From the cell containing the given text, extract its center point as (x, y) coordinate. 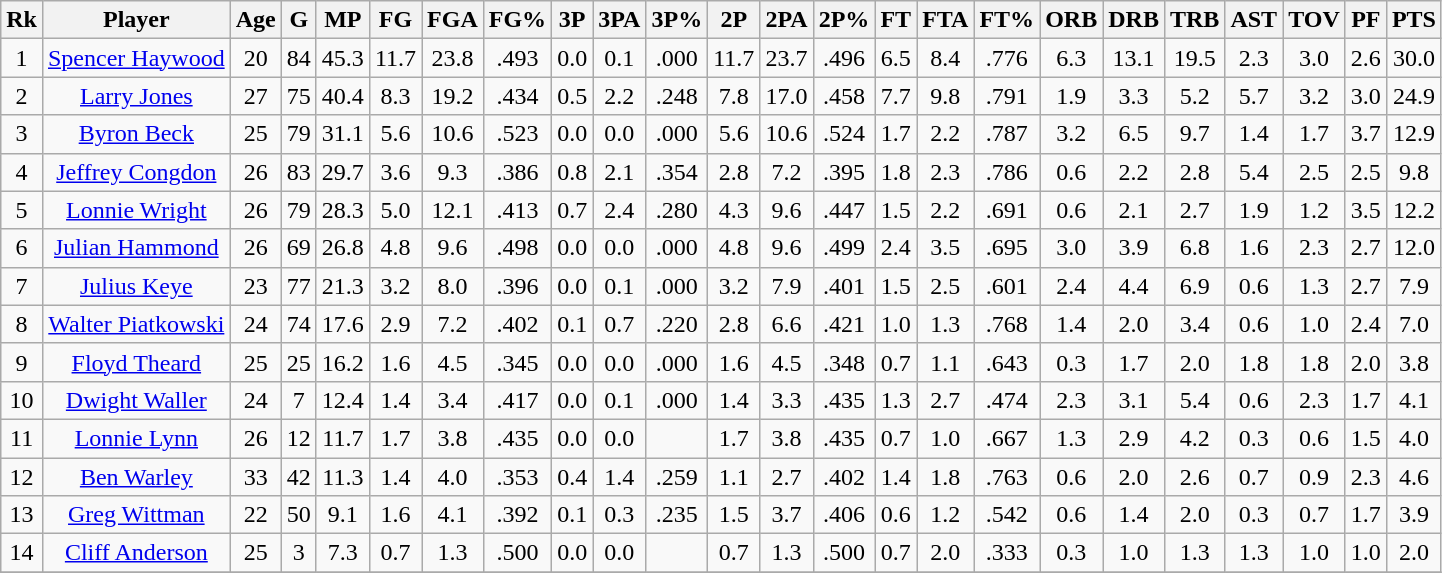
.667 (1007, 438)
7.7 (896, 96)
23 (256, 286)
FG% (517, 20)
19.2 (453, 96)
FG (395, 20)
.392 (517, 515)
2PA (786, 20)
PTS (1414, 20)
.280 (677, 210)
.601 (1007, 286)
16.2 (342, 362)
4.6 (1414, 477)
Spencer Haywood (136, 58)
TOV (1314, 20)
11.3 (342, 477)
12.0 (1414, 248)
45.3 (342, 58)
6 (22, 248)
3P (572, 20)
Byron Beck (136, 134)
ORB (1072, 20)
74 (298, 324)
28.3 (342, 210)
3PA (620, 20)
7.3 (342, 553)
.499 (844, 248)
84 (298, 58)
13.1 (1134, 58)
.523 (517, 134)
Cliff Anderson (136, 553)
Age (256, 20)
3P% (677, 20)
Player (136, 20)
6.3 (1072, 58)
12.2 (1414, 210)
.421 (844, 324)
83 (298, 172)
4.3 (734, 210)
5.7 (1254, 96)
.493 (517, 58)
FGA (453, 20)
.542 (1007, 515)
2P% (844, 20)
14 (22, 553)
40.4 (342, 96)
.345 (517, 362)
8.4 (946, 58)
77 (298, 286)
.695 (1007, 248)
.354 (677, 172)
4.2 (1194, 438)
6.9 (1194, 286)
DRB (1134, 20)
Floyd Theard (136, 362)
22 (256, 515)
69 (298, 248)
24.9 (1414, 96)
6.8 (1194, 248)
9.7 (1194, 134)
FTA (946, 20)
.447 (844, 210)
.768 (1007, 324)
7.8 (734, 96)
AST (1254, 20)
.353 (517, 477)
17.6 (342, 324)
PF (1366, 20)
.524 (844, 134)
5 (22, 210)
5.2 (1194, 96)
.691 (1007, 210)
FT (896, 20)
.248 (677, 96)
Lonnie Lynn (136, 438)
10 (22, 400)
.386 (517, 172)
7.0 (1414, 324)
Rk (22, 20)
27 (256, 96)
17.0 (786, 96)
11 (22, 438)
.401 (844, 286)
75 (298, 96)
.417 (517, 400)
G (298, 20)
.496 (844, 58)
9 (22, 362)
9.1 (342, 515)
8 (22, 324)
Jeffrey Congdon (136, 172)
.776 (1007, 58)
Greg Wittman (136, 515)
5.0 (395, 210)
1 (22, 58)
MP (342, 20)
2 (22, 96)
0.4 (572, 477)
.458 (844, 96)
.259 (677, 477)
31.1 (342, 134)
33 (256, 477)
Walter Piatkowski (136, 324)
23.8 (453, 58)
.791 (1007, 96)
Dwight Waller (136, 400)
0.8 (572, 172)
19.5 (1194, 58)
.348 (844, 362)
6.6 (786, 324)
.498 (517, 248)
2P (734, 20)
8.0 (453, 286)
50 (298, 515)
Julian Hammond (136, 248)
.786 (1007, 172)
Ben Warley (136, 477)
.396 (517, 286)
0.9 (1314, 477)
Julius Keye (136, 286)
13 (22, 515)
21.3 (342, 286)
.395 (844, 172)
12.4 (342, 400)
20 (256, 58)
TRB (1194, 20)
.406 (844, 515)
.333 (1007, 553)
0.5 (572, 96)
23.7 (786, 58)
.763 (1007, 477)
12.9 (1414, 134)
3.1 (1134, 400)
9.3 (453, 172)
Larry Jones (136, 96)
30.0 (1414, 58)
3.6 (395, 172)
29.7 (342, 172)
FT% (1007, 20)
12.1 (453, 210)
.434 (517, 96)
4.4 (1134, 286)
.235 (677, 515)
Lonnie Wright (136, 210)
.474 (1007, 400)
.220 (677, 324)
.787 (1007, 134)
.643 (1007, 362)
42 (298, 477)
4 (22, 172)
26.8 (342, 248)
.413 (517, 210)
8.3 (395, 96)
